From the cell containing the given text, extract its center point as (X, Y) coordinate. 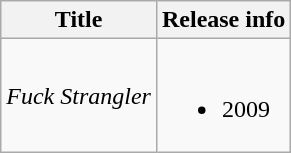
Release info (223, 20)
Fuck Strangler (79, 96)
Title (79, 20)
2009 (223, 96)
